Detect which cell encompasses the target text, then output its [x, y] center coordinate. 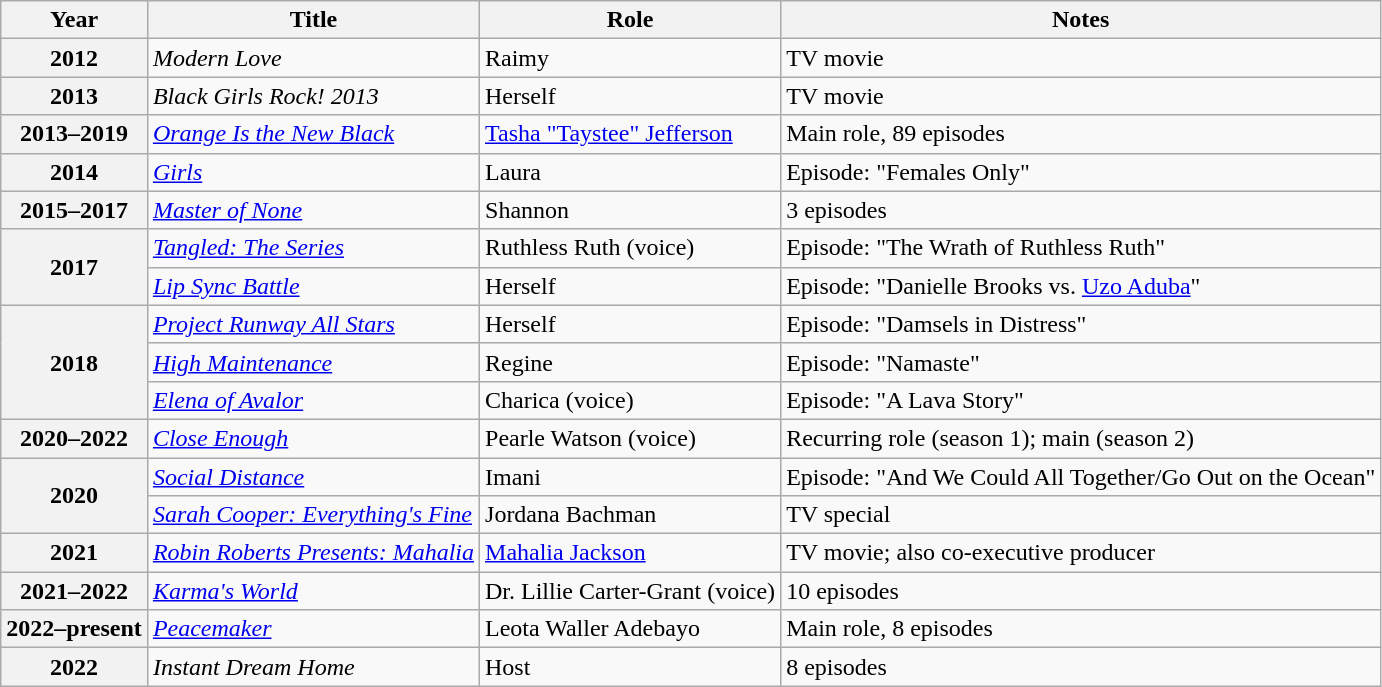
Charica (voice) [630, 400]
2012 [74, 58]
Episode: "Danielle Brooks vs. Uzo Aduba" [1081, 286]
2021 [74, 553]
Project Runway All Stars [313, 324]
Sarah Cooper: Everything's Fine [313, 515]
Orange Is the New Black [313, 134]
Dr. Lillie Carter-Grant (voice) [630, 591]
Episode: "And We Could All Together/Go Out on the Ocean" [1081, 477]
Episode: "A Lava Story" [1081, 400]
10 episodes [1081, 591]
Close Enough [313, 438]
TV movie; also co-executive producer [1081, 553]
2015–2017 [74, 210]
2021–2022 [74, 591]
Black Girls Rock! 2013 [313, 96]
2022 [74, 667]
Tangled: The Series [313, 248]
2017 [74, 267]
Karma's World [313, 591]
Tasha "Taystee" Jefferson [630, 134]
Social Distance [313, 477]
2013 [74, 96]
2014 [74, 172]
Laura [630, 172]
Recurring role (season 1); main (season 2) [1081, 438]
Main role, 89 episodes [1081, 134]
Notes [1081, 20]
Instant Dream Home [313, 667]
Imani [630, 477]
Year [74, 20]
Regine [630, 362]
Elena of Avalor [313, 400]
8 episodes [1081, 667]
Episode: "Females Only" [1081, 172]
2018 [74, 362]
2022–present [74, 629]
Mahalia Jackson [630, 553]
2020 [74, 496]
Shannon [630, 210]
Episode: "Damsels in Distress" [1081, 324]
2020–2022 [74, 438]
Robin Roberts Presents: Mahalia [313, 553]
Ruthless Ruth (voice) [630, 248]
Peacemaker [313, 629]
Modern Love [313, 58]
Raimy [630, 58]
Pearle Watson (voice) [630, 438]
TV special [1081, 515]
Main role, 8 episodes [1081, 629]
Role [630, 20]
Master of None [313, 210]
Episode: "Namaste" [1081, 362]
2013–2019 [74, 134]
High Maintenance [313, 362]
Girls [313, 172]
Episode: "The Wrath of Ruthless Ruth" [1081, 248]
Lip Sync Battle [313, 286]
Host [630, 667]
Leota Waller Adebayo [630, 629]
Title [313, 20]
3 episodes [1081, 210]
Jordana Bachman [630, 515]
